Return the [x, y] coordinate for the center point of the cell that contains the specified text.  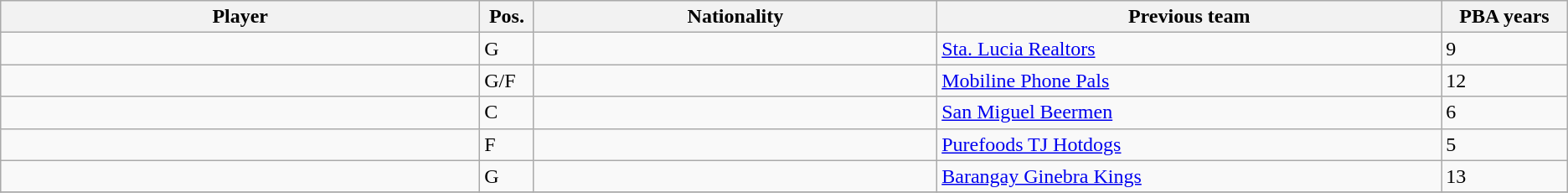
Mobiline Phone Pals [1189, 81]
F [507, 144]
5 [1504, 144]
G/F [507, 81]
Sta. Lucia Realtors [1189, 49]
San Miguel Beermen [1189, 112]
Nationality [735, 17]
9 [1504, 49]
Pos. [507, 17]
12 [1504, 81]
Previous team [1189, 17]
C [507, 112]
Barangay Ginebra Kings [1189, 176]
6 [1504, 112]
PBA years [1504, 17]
13 [1504, 176]
Purefoods TJ Hotdogs [1189, 144]
Player [240, 17]
